For the text-containing cell, return its midpoint in (x, y) coordinate format. 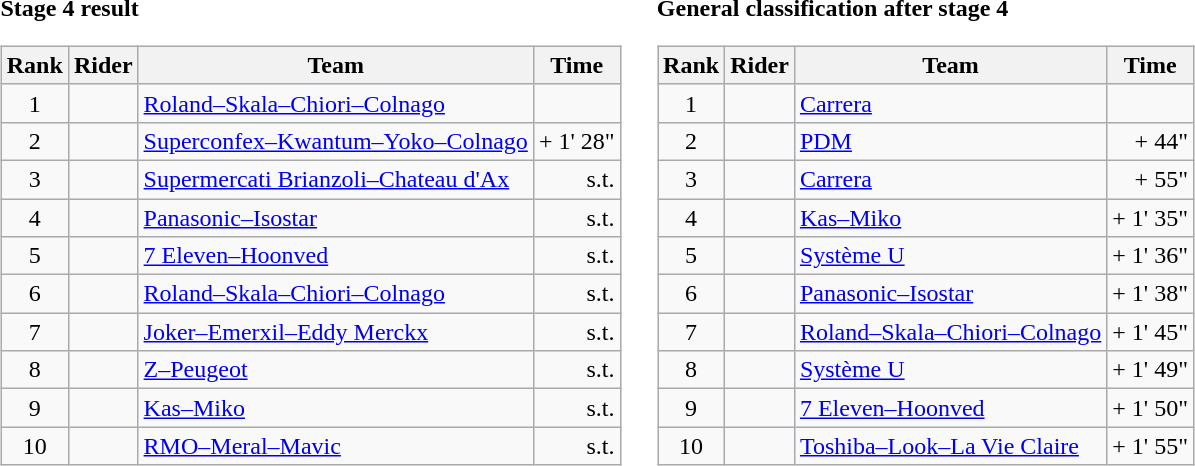
Z–Peugeot (336, 370)
+ 44" (1150, 141)
Joker–Emerxil–Eddy Merckx (336, 332)
Supermercati Brianzoli–Chateau d'Ax (336, 179)
+ 1' 28" (576, 141)
+ 55" (1150, 179)
+ 1' 45" (1150, 332)
+ 1' 50" (1150, 408)
+ 1' 35" (1150, 217)
+ 1' 49" (1150, 370)
PDM (950, 141)
Superconfex–Kwantum–Yoko–Colnago (336, 141)
+ 1' 55" (1150, 446)
RMO–Meral–Mavic (336, 446)
+ 1' 38" (1150, 294)
Toshiba–Look–La Vie Claire (950, 446)
+ 1' 36" (1150, 256)
